Extract the (x, y) coordinate from the center of the cell holding the provided text.  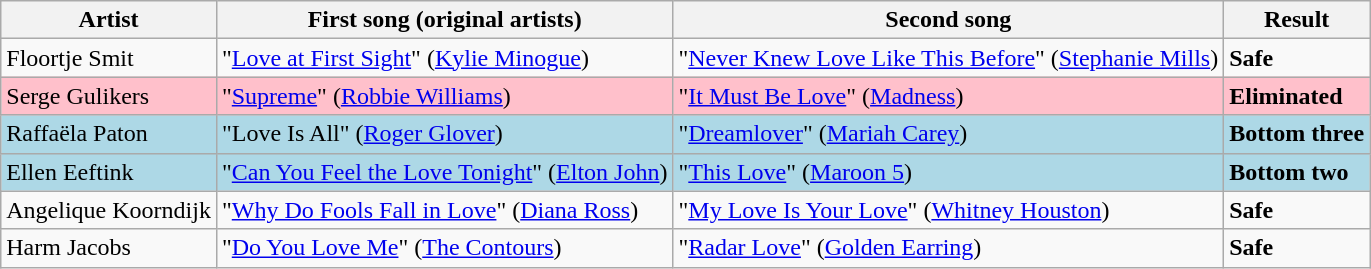
Harm Jacobs (109, 248)
"Can You Feel the Love Tonight" (Elton John) (444, 172)
Raffaëla Paton (109, 134)
"My Love Is Your Love" (Whitney Houston) (948, 210)
Result (1297, 20)
Eliminated (1297, 96)
"Why Do Fools Fall in Love" (Diana Ross) (444, 210)
Serge Gulikers (109, 96)
"Do You Love Me" (The Contours) (444, 248)
"This Love" (Maroon 5) (948, 172)
Ellen Eeftink (109, 172)
"Never Knew Love Like This Before" (Stephanie Mills) (948, 58)
Artist (109, 20)
Bottom two (1297, 172)
"Dreamlover" (Mariah Carey) (948, 134)
Second song (948, 20)
Bottom three (1297, 134)
"It Must Be Love" (Madness) (948, 96)
"Love at First Sight" (Kylie Minogue) (444, 58)
"Love Is All" (Roger Glover) (444, 134)
First song (original artists) (444, 20)
Angelique Koorndijk (109, 210)
"Radar Love" (Golden Earring) (948, 248)
Floortje Smit (109, 58)
"Supreme" (Robbie Williams) (444, 96)
